Capture the cell that displays the provided text and extract its (X, Y) central coordinate. 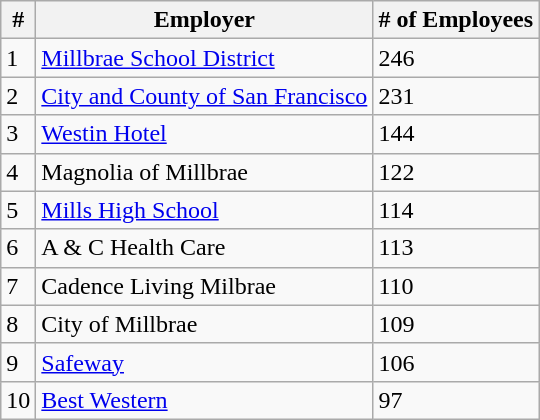
Millbrae School District (204, 58)
109 (456, 324)
144 (456, 134)
Magnolia of Millbrae (204, 172)
114 (456, 210)
6 (18, 248)
Employer (204, 20)
City of Millbrae (204, 324)
97 (456, 400)
8 (18, 324)
5 (18, 210)
# of Employees (456, 20)
3 (18, 134)
# (18, 20)
113 (456, 248)
122 (456, 172)
7 (18, 286)
Cadence Living Milbrae (204, 286)
110 (456, 286)
A & C Health Care (204, 248)
246 (456, 58)
4 (18, 172)
9 (18, 362)
City and County of San Francisco (204, 96)
2 (18, 96)
Best Western (204, 400)
106 (456, 362)
Mills High School (204, 210)
231 (456, 96)
Safeway (204, 362)
10 (18, 400)
Westin Hotel (204, 134)
1 (18, 58)
